Detect which cell encompasses the target text, then output its [x, y] center coordinate. 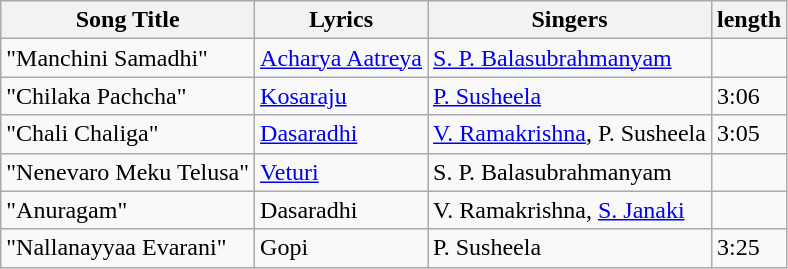
Gopi [342, 248]
V. Ramakrishna, S. Janaki [570, 210]
V. Ramakrishna, P. Susheela [570, 134]
"Manchini Samadhi" [128, 58]
3:05 [748, 134]
"Chali Chaliga" [128, 134]
Kosaraju [342, 96]
Singers [570, 20]
3:06 [748, 96]
length [748, 20]
3:25 [748, 248]
"Nenevaro Meku Telusa" [128, 172]
Acharya Aatreya [342, 58]
"Nallanayyaa Evarani" [128, 248]
Lyrics [342, 20]
"Chilaka Pachcha" [128, 96]
Veturi [342, 172]
Song Title [128, 20]
"Anuragam" [128, 210]
